Locate the cell with the specified text and output its [x, y] center coordinate. 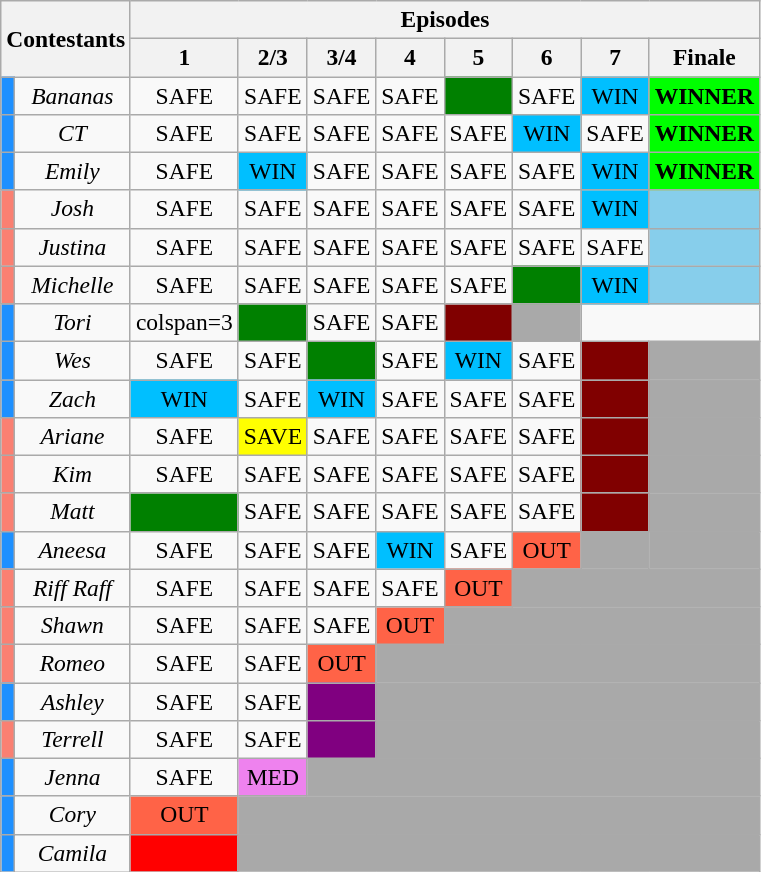
4 [410, 57]
Wes [72, 360]
Episodes [444, 19]
Jenna [72, 777]
Tori [72, 322]
Ashley [72, 701]
3/4 [341, 57]
Michelle [72, 285]
Ariane [72, 436]
7 [615, 57]
Bananas [72, 95]
Cory [72, 815]
1 [184, 57]
2/3 [272, 57]
SAVE [272, 436]
Contestants [66, 38]
CT [72, 133]
Riff Raff [72, 588]
Matt [72, 512]
Finale [704, 57]
Shawn [72, 625]
Emily [72, 171]
Justina [72, 247]
Kim [72, 474]
colspan=3 [184, 322]
Josh [72, 209]
MED [272, 777]
5 [478, 57]
6 [547, 57]
Zach [72, 398]
Camila [72, 853]
Terrell [72, 739]
Aneesa [72, 550]
Romeo [72, 663]
